Identify which cell holds the provided text, then report its [x, y] central coordinate. 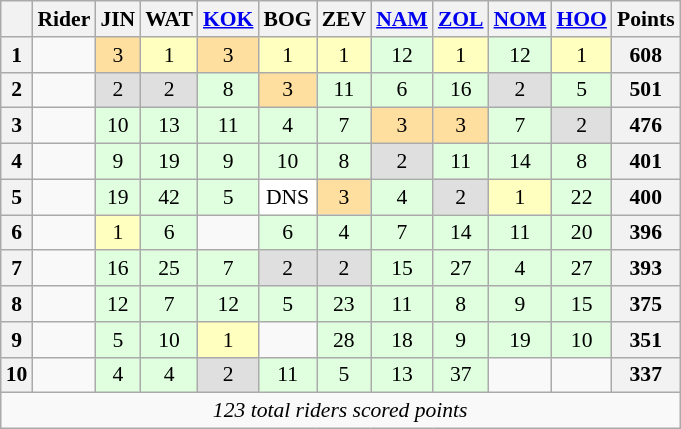
123 total riders scored points [340, 411]
351 [646, 340]
ZEV [344, 19]
25 [169, 269]
WAT [169, 19]
NOM [520, 19]
400 [646, 197]
42 [169, 197]
Rider [64, 19]
DNS [287, 197]
501 [646, 90]
476 [646, 126]
28 [344, 340]
ZOL [461, 19]
HOO [582, 19]
23 [344, 304]
608 [646, 55]
337 [646, 375]
NAM [402, 19]
KOK [228, 19]
18 [402, 340]
BOG [287, 19]
20 [582, 233]
375 [646, 304]
393 [646, 269]
JIN [118, 19]
396 [646, 233]
401 [646, 162]
22 [582, 197]
37 [461, 375]
Points [646, 19]
